Detect which cell encompasses the target text, then output its [X, Y] center coordinate. 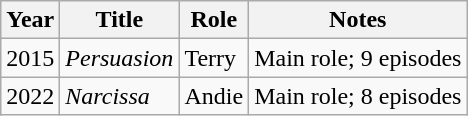
Main role; 9 episodes [358, 58]
Notes [358, 20]
Title [120, 20]
2015 [30, 58]
2022 [30, 96]
Year [30, 20]
Persuasion [120, 58]
Narcissa [120, 96]
Role [214, 20]
Terry [214, 58]
Main role; 8 episodes [358, 96]
Andie [214, 96]
